Locate the cell with the specified text and output its (X, Y) center coordinate. 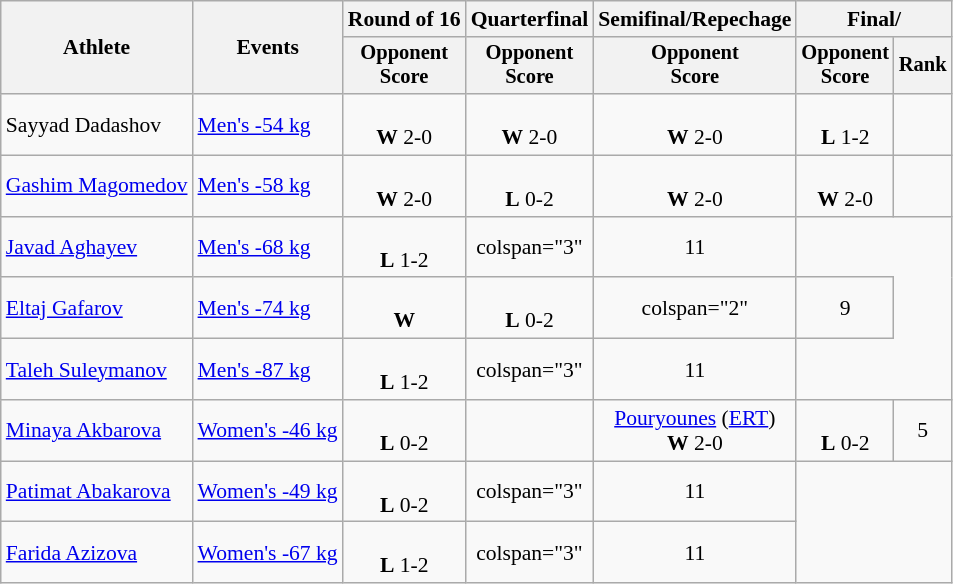
Quarterfinal (530, 19)
Final/ (874, 19)
W (404, 308)
Patimat Abakarova (97, 492)
Round of 16 (404, 19)
9 (844, 308)
Women's -46 kg (268, 430)
5 (923, 430)
Eltaj Gafarov (97, 308)
Pouryounes (ERT)W 2-0 (694, 430)
Men's -87 kg (268, 370)
Women's -67 kg (268, 552)
Events (268, 48)
Rank (923, 66)
Minaya Akbarova (97, 430)
Gashim Magomedov (97, 186)
Men's -74 kg (268, 308)
Athlete (97, 48)
Men's -58 kg (268, 186)
Women's -49 kg (268, 492)
Sayyad Dadashov (97, 124)
Taleh Suleymanov (97, 370)
Semifinal/Repechage (694, 19)
colspan="2" (694, 308)
Javad Aghayev (97, 248)
Men's -68 kg (268, 248)
Farida Azizova (97, 552)
Men's -54 kg (268, 124)
